Return (X, Y) of the center of cell containing provided text 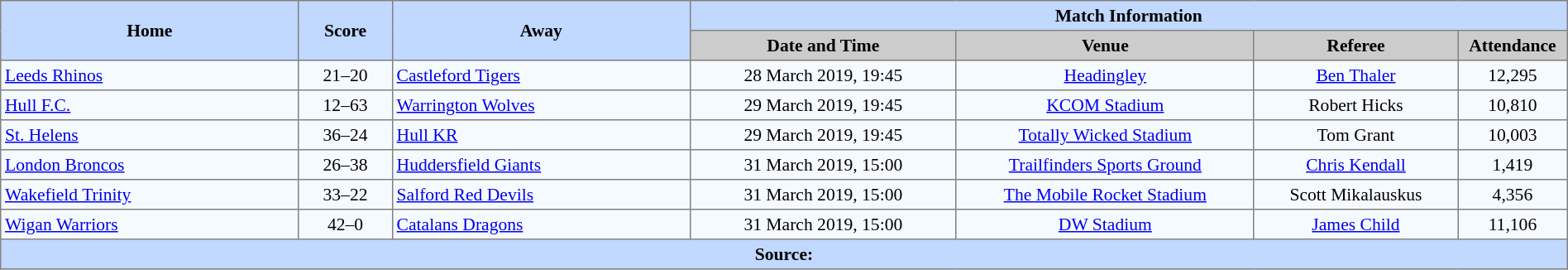
Tom Grant (1355, 135)
Home (150, 31)
Hull KR (541, 135)
St. Helens (150, 135)
21–20 (346, 75)
28 March 2019, 19:45 (823, 75)
12,295 (1513, 75)
11,106 (1513, 224)
DW Stadium (1105, 224)
Catalans Dragons (541, 224)
42–0 (346, 224)
Wakefield Trinity (150, 195)
Source: (784, 254)
Match Information (1128, 16)
4,356 (1513, 195)
26–38 (346, 165)
36–24 (346, 135)
1,419 (1513, 165)
12–63 (346, 105)
10,003 (1513, 135)
James Child (1355, 224)
KCOM Stadium (1105, 105)
Castleford Tigers (541, 75)
10,810 (1513, 105)
Date and Time (823, 46)
Venue (1105, 46)
Scott Mikalauskus (1355, 195)
Referee (1355, 46)
Hull F.C. (150, 105)
Robert Hicks (1355, 105)
Score (346, 31)
Attendance (1513, 46)
Warrington Wolves (541, 105)
Away (541, 31)
33–22 (346, 195)
London Broncos (150, 165)
Ben Thaler (1355, 75)
Trailfinders Sports Ground (1105, 165)
Huddersfield Giants (541, 165)
The Mobile Rocket Stadium (1105, 195)
Totally Wicked Stadium (1105, 135)
Headingley (1105, 75)
Leeds Rhinos (150, 75)
Chris Kendall (1355, 165)
Wigan Warriors (150, 224)
Salford Red Devils (541, 195)
